Detect which cell encompasses the target text, then output its [x, y] center coordinate. 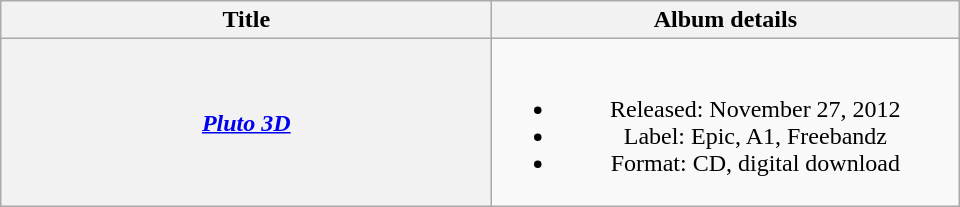
Pluto 3D [246, 122]
Released: November 27, 2012Label: Epic, A1, FreebandzFormat: CD, digital download [726, 122]
Title [246, 20]
Album details [726, 20]
